Return the [x, y] coordinate for the center point of the cell that contains the specified text.  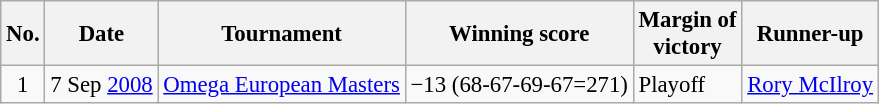
−13 (68-67-69-67=271) [519, 85]
Winning score [519, 34]
Runner-up [810, 34]
Margin ofvictory [688, 34]
Tournament [282, 34]
Omega European Masters [282, 85]
Rory McIlroy [810, 85]
1 [23, 85]
7 Sep 2008 [102, 85]
No. [23, 34]
Date [102, 34]
Playoff [688, 85]
